Scan for the cell matching the given text and deliver its [x, y] coordinate at center. 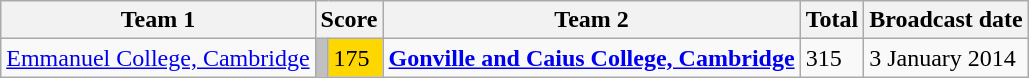
315 [832, 58]
Emmanuel College, Cambridge [158, 58]
Broadcast date [946, 20]
Team 1 [158, 20]
Total [832, 20]
Team 2 [592, 20]
3 January 2014 [946, 58]
Gonville and Caius College, Cambridge [592, 58]
Score [349, 20]
175 [356, 58]
